Determine the (X, Y) coordinate at the center of the cell enclosing the given text.  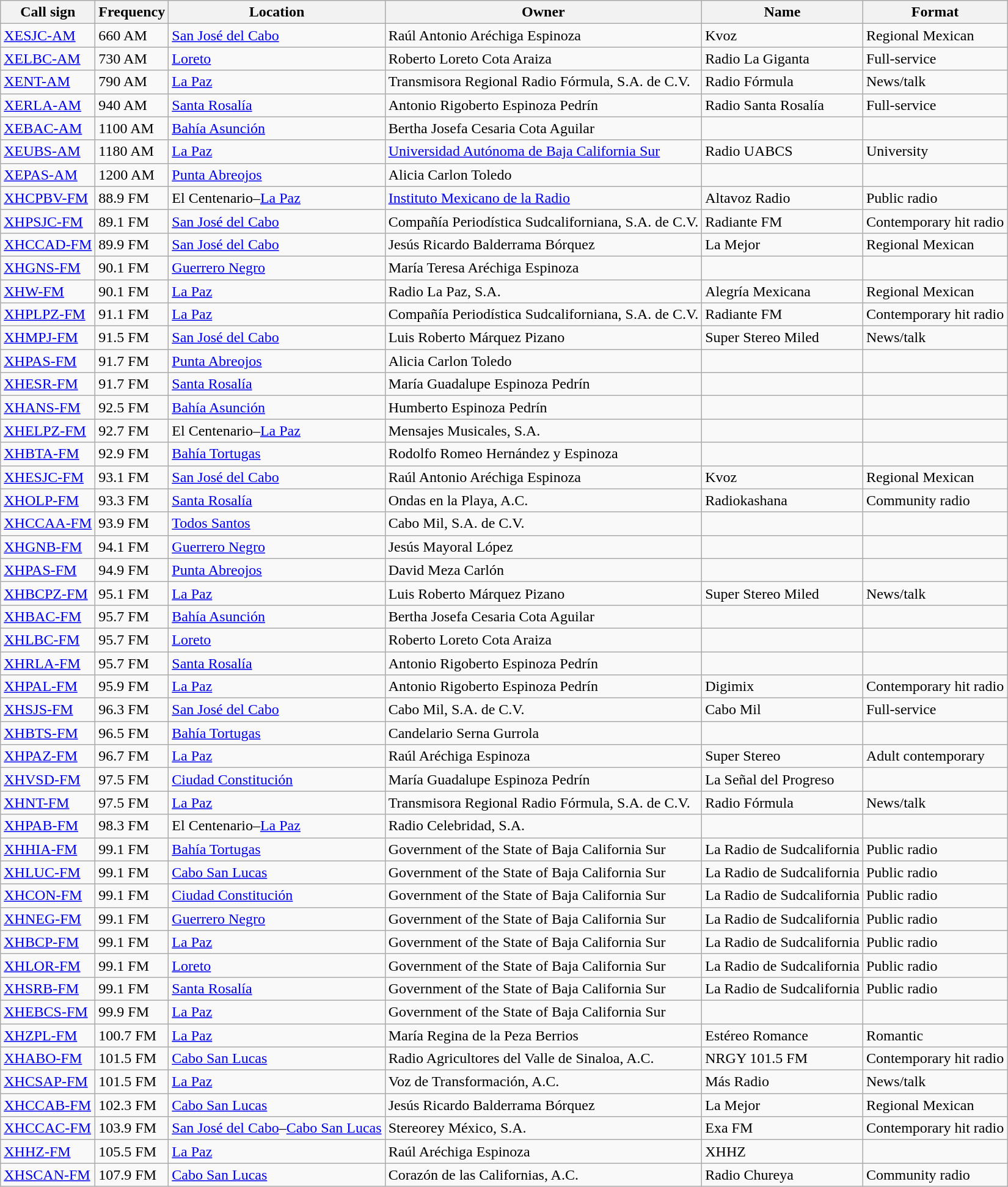
XHVSD-FM (48, 780)
92.9 FM (132, 454)
XERLA-AM (48, 105)
91.5 FM (132, 338)
Radio Chureya (783, 1175)
940 AM (132, 105)
Estéreo Romance (783, 1035)
92.7 FM (132, 431)
Mensajes Musicales, S.A. (544, 431)
XHBCPZ-FM (48, 593)
XHMPJ-FM (48, 338)
XHCCAA-FM (48, 524)
XHPLPZ-FM (48, 315)
Call sign (48, 12)
Rodolfo Romeo Hernández y Espinoza (544, 454)
XHZPL-FM (48, 1035)
96.5 FM (132, 733)
XHSCAN-FM (48, 1175)
XHHZ-FM (48, 1152)
93.9 FM (132, 524)
92.5 FM (132, 407)
XELBC-AM (48, 59)
790 AM (132, 82)
Stereorey México, S.A. (544, 1128)
XHSJS-FM (48, 710)
96.7 FM (132, 756)
XHELPZ-FM (48, 431)
XHCPBV-FM (48, 198)
XHW-FM (48, 291)
XHCCAD-FM (48, 244)
XHHIA-FM (48, 849)
Jesús Mayoral López (544, 547)
Altavoz Radio (783, 198)
La Señal del Progreso (783, 780)
XHPAZ-FM (48, 756)
XHPAB-FM (48, 826)
XHSRB-FM (48, 988)
XHRLA-FM (48, 663)
1200 AM (132, 175)
XHCCAB-FM (48, 1105)
XHESJC-FM (48, 477)
660 AM (132, 35)
Radio Santa Rosalía (783, 105)
Alegría Mexicana (783, 291)
Ondas en la Playa, A.C. (544, 500)
XHNEG-FM (48, 919)
93.1 FM (132, 477)
XENT-AM (48, 82)
University (935, 152)
Más Radio (783, 1082)
XHEBCS-FM (48, 1012)
XHLOR-FM (48, 965)
NRGY 101.5 FM (783, 1059)
730 AM (132, 59)
93.3 FM (132, 500)
XHESR-FM (48, 384)
María Teresa Aréchiga Espinoza (544, 268)
Radiokashana (783, 500)
XHNT-FM (48, 803)
99.9 FM (132, 1012)
Owner (544, 12)
89.1 FM (132, 221)
San José del Cabo–Cabo San Lucas (277, 1128)
XHBCP-FM (48, 942)
XHLBC-FM (48, 640)
91.1 FM (132, 315)
88.9 FM (132, 198)
Adult contemporary (935, 756)
Digimix (783, 687)
Cabo Mil (783, 710)
Romantic (935, 1035)
XHPAL-FM (48, 687)
XEPAS-AM (48, 175)
Todos Santos (277, 524)
Radio Celebridad, S.A. (544, 826)
XHCSAP-FM (48, 1082)
XEBAC-AM (48, 128)
XHGNB-FM (48, 547)
Radio La Paz, S.A. (544, 291)
XHABO-FM (48, 1059)
XESJC-AM (48, 35)
107.9 FM (132, 1175)
Universidad Autónoma de Baja California Sur (544, 152)
95.9 FM (132, 687)
XEUBS-AM (48, 152)
Format (935, 12)
Super Stereo (783, 756)
XHCON-FM (48, 896)
Radio UABCS (783, 152)
XHGNS-FM (48, 268)
XHHZ (783, 1152)
Location (277, 12)
Instituto Mexicano de la Radio (544, 198)
1180 AM (132, 152)
102.3 FM (132, 1105)
98.3 FM (132, 826)
XHANS-FM (48, 407)
Candelario Serna Gurrola (544, 733)
Voz de Transformación, A.C. (544, 1082)
XHLUC-FM (48, 872)
XHBTS-FM (48, 733)
XHCCAC-FM (48, 1128)
94.1 FM (132, 547)
Exa FM (783, 1128)
XHPSJC-FM (48, 221)
Name (783, 12)
David Meza Carlón (544, 570)
Radio La Giganta (783, 59)
95.1 FM (132, 593)
XHBTA-FM (48, 454)
100.7 FM (132, 1035)
1100 AM (132, 128)
XHOLP-FM (48, 500)
Humberto Espinoza Pedrín (544, 407)
94.9 FM (132, 570)
103.9 FM (132, 1128)
María Regina de la Peza Berrios (544, 1035)
XHBAC-FM (48, 616)
89.9 FM (132, 244)
Corazón de las Californias, A.C. (544, 1175)
Frequency (132, 12)
Radio Agricultores del Valle de Sinaloa, A.C. (544, 1059)
96.3 FM (132, 710)
105.5 FM (132, 1152)
